Search for the cell housing the specified text and yield its (X, Y) center coordinate. 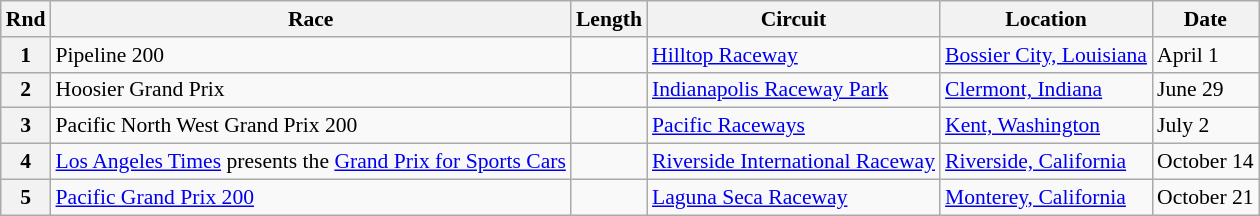
Bossier City, Louisiana (1046, 55)
Kent, Washington (1046, 126)
Los Angeles Times presents the Grand Prix for Sports Cars (310, 162)
5 (26, 197)
Pacific Raceways (794, 126)
2 (26, 90)
1 (26, 55)
Hilltop Raceway (794, 55)
Pacific North West Grand Prix 200 (310, 126)
Length (609, 19)
Circuit (794, 19)
October 14 (1206, 162)
Date (1206, 19)
Riverside International Raceway (794, 162)
Riverside, California (1046, 162)
Location (1046, 19)
Race (310, 19)
Laguna Seca Raceway (794, 197)
Pacific Grand Prix 200 (310, 197)
July 2 (1206, 126)
June 29 (1206, 90)
3 (26, 126)
4 (26, 162)
Indianapolis Raceway Park (794, 90)
Hoosier Grand Prix (310, 90)
Monterey, California (1046, 197)
April 1 (1206, 55)
Clermont, Indiana (1046, 90)
October 21 (1206, 197)
Pipeline 200 (310, 55)
Rnd (26, 19)
